Extract the (X, Y) coordinate from the center of the cell holding the provided text.  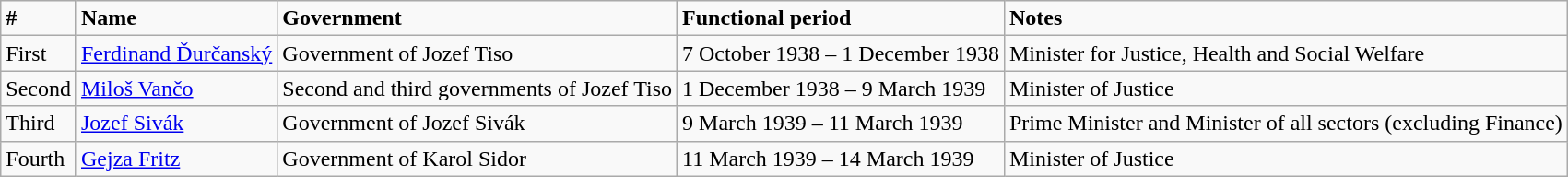
Functional period (841, 18)
Government of Jozef Sivák (477, 124)
Government of Jozef Tiso (477, 53)
Government (477, 18)
Third (39, 124)
7 October 1938 – 1 December 1938 (841, 53)
Jozef Sivák (176, 124)
Government of Karol Sidor (477, 159)
First (39, 53)
Gejza Fritz (176, 159)
Prime Minister and Minister of all sectors (excluding Finance) (1285, 124)
1 December 1938 – 9 March 1939 (841, 88)
9 March 1939 – 11 March 1939 (841, 124)
# (39, 18)
11 March 1939 – 14 March 1939 (841, 159)
Fourth (39, 159)
Miloš Vančo (176, 88)
Notes (1285, 18)
Ferdinand Ďurčanský (176, 53)
Second (39, 88)
Minister for Justice, Health and Social Welfare (1285, 53)
Name (176, 18)
Second and third governments of Jozef Tiso (477, 88)
